Identify which cell holds the provided text, then report its (x, y) central coordinate. 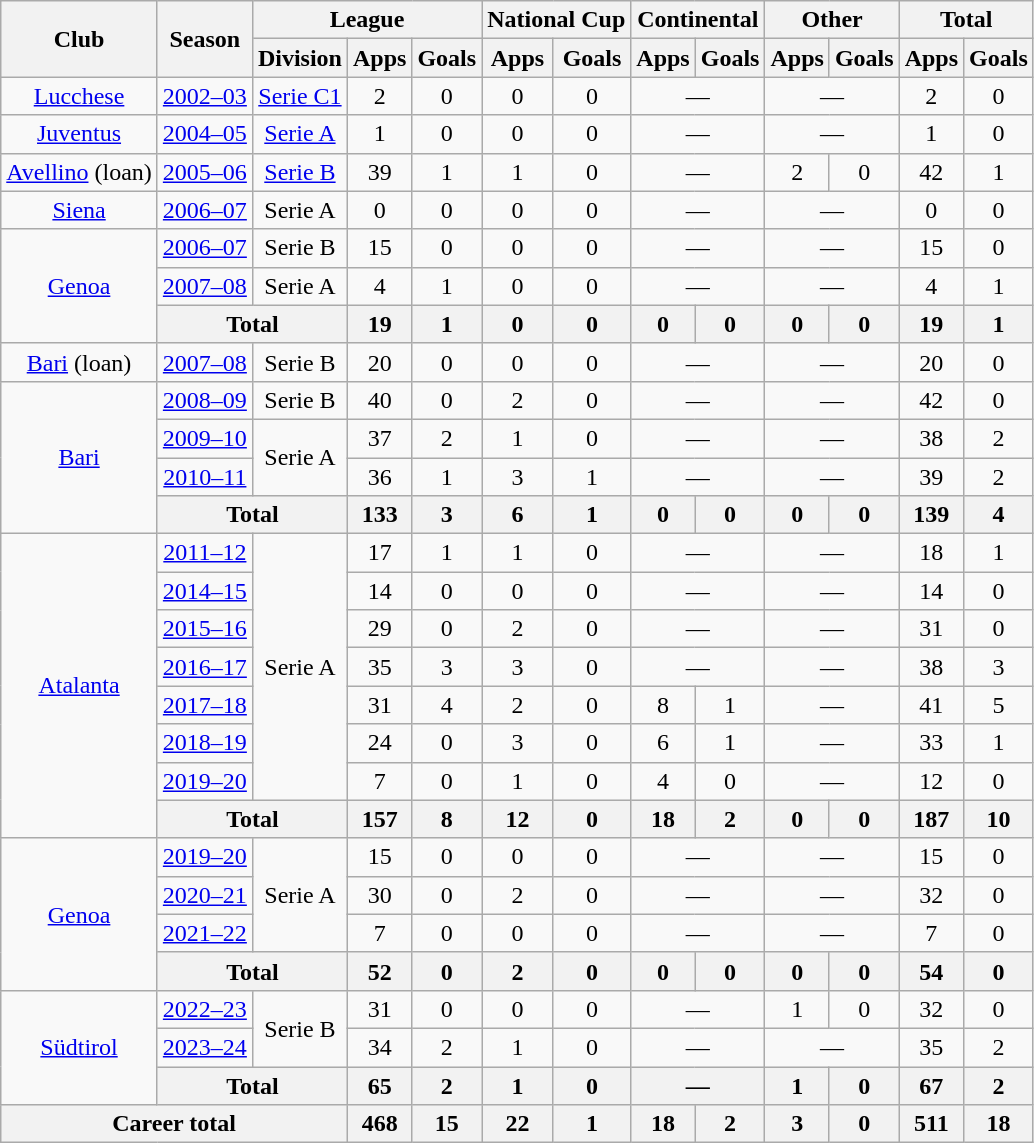
2022–23 (204, 1009)
2021–22 (204, 933)
2008–09 (204, 400)
29 (379, 629)
Lucchese (80, 96)
2002–03 (204, 96)
2004–05 (204, 134)
33 (931, 743)
67 (931, 1085)
2023–24 (204, 1047)
2010–11 (204, 477)
Bari (80, 457)
17 (379, 553)
Career total (174, 1124)
Season (204, 39)
National Cup (556, 20)
24 (379, 743)
Siena (80, 210)
2011–12 (204, 553)
157 (379, 819)
Division (300, 58)
511 (931, 1124)
Other (832, 20)
187 (931, 819)
139 (931, 515)
Serie C1 (300, 96)
2009–10 (204, 438)
2017–18 (204, 705)
52 (379, 971)
36 (379, 477)
Continental (698, 20)
65 (379, 1085)
League (366, 20)
468 (379, 1124)
2015–16 (204, 629)
2014–15 (204, 591)
5 (999, 705)
40 (379, 400)
41 (931, 705)
Bari (loan) (80, 362)
Club (80, 39)
2005–06 (204, 172)
54 (931, 971)
Atalanta (80, 686)
10 (999, 819)
2016–17 (204, 667)
37 (379, 438)
Juventus (80, 134)
2018–19 (204, 743)
2020–21 (204, 895)
Avellino (loan) (80, 172)
Südtirol (80, 1047)
133 (379, 515)
34 (379, 1047)
30 (379, 895)
22 (518, 1124)
